Output the (x, y) coordinate of the center of the cell containing the given text.  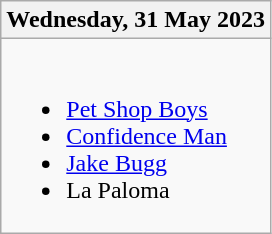
Wednesday, 31 May 2023 (136, 20)
Pet Shop BoysConfidence ManJake BuggLa Paloma (136, 136)
